Scan for the cell matching the given text and deliver its [X, Y] coordinate at center. 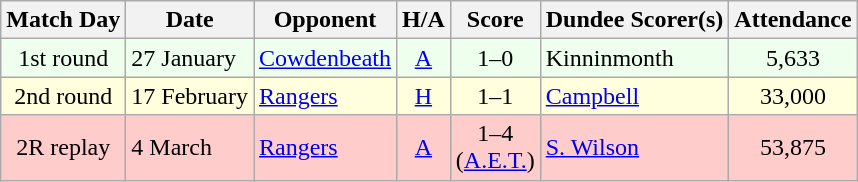
1st round [64, 58]
Match Day [64, 20]
27 January [190, 58]
H/A [424, 20]
Score [495, 20]
Campbell [634, 96]
Date [190, 20]
Attendance [793, 20]
Dundee Scorer(s) [634, 20]
2nd round [64, 96]
5,633 [793, 58]
33,000 [793, 96]
1–1 [495, 96]
S. Wilson [634, 148]
Cowdenbeath [326, 58]
2R replay [64, 148]
H [424, 96]
1–4(A.E.T.) [495, 148]
17 February [190, 96]
Kinninmonth [634, 58]
4 March [190, 148]
1–0 [495, 58]
53,875 [793, 148]
Opponent [326, 20]
